Scan for the cell matching the given text and deliver its [X, Y] coordinate at center. 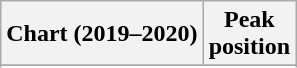
Peakposition [249, 34]
Chart (2019–2020) [102, 34]
